Output the [x, y] coordinate of the center of the cell containing the given text.  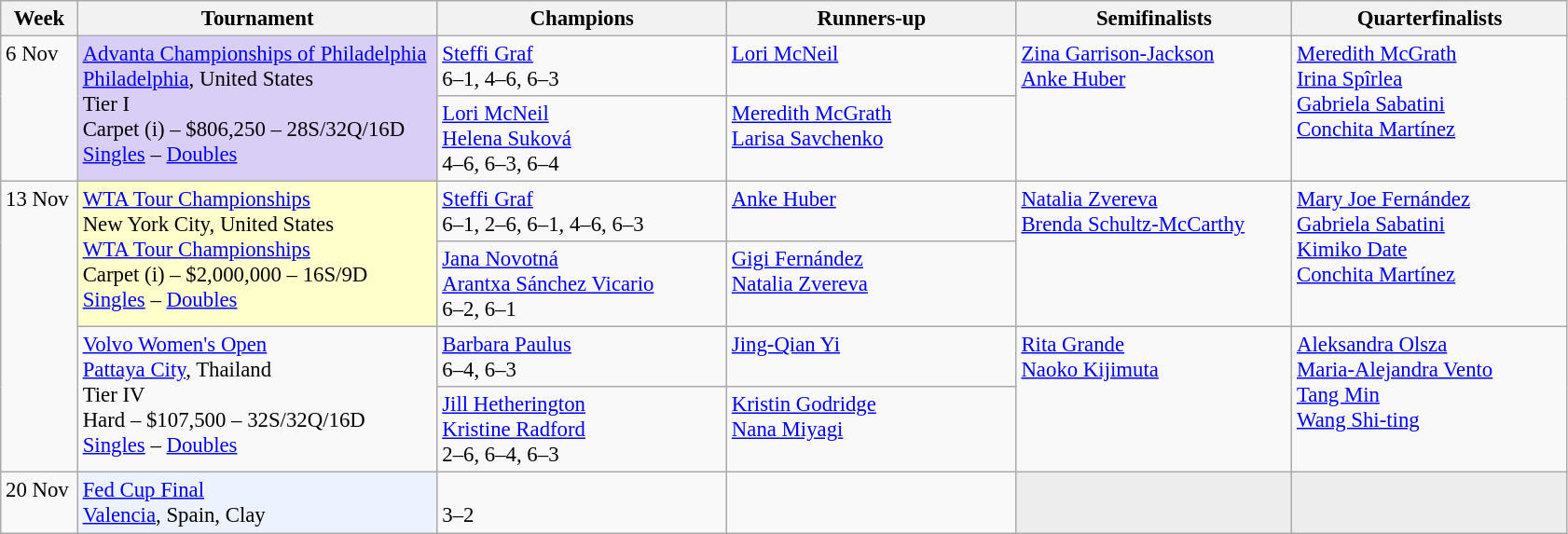
13 Nov [39, 327]
Barbara Paulus6–4, 6–3 [582, 358]
Rita Grande Naoko Kijimuta [1154, 400]
Week [39, 19]
Mary Joe Fernández Gabriela Sabatini Kimiko Date Conchita Martínez [1430, 254]
Semifinalists [1154, 19]
Lori McNeil [873, 67]
Advanta Championships of Philadelphia Philadelphia, United States Tier I Carpet (i) – $806,250 – 28S/32Q/16D Singles – Doubles [257, 109]
Quarterfinalists [1430, 19]
Meredith McGrath Irina Spîrlea Gabriela Sabatini Conchita Martínez [1430, 109]
Jana Novotná Arantxa Sánchez Vicario6–2, 6–1 [582, 284]
Kristin Godridge Nana Miyagi [873, 431]
Meredith McGrath Larisa Savchenko [873, 139]
WTA Tour Championships New York City, United States WTA Tour Championships Carpet (i) – $2,000,000 – 16S/9D Singles – Doubles [257, 254]
Gigi Fernández Natalia Zvereva [873, 284]
Anke Huber [873, 212]
Aleksandra Olsza Maria-Alejandra Vento Tang Min Wang Shi-ting [1430, 400]
Fed Cup FinalValencia, Spain, Clay [257, 503]
6 Nov [39, 109]
Jill Hetherington Kristine Radford 2–6, 6–4, 6–3 [582, 431]
Steffi Graf6–1, 4–6, 6–3 [582, 67]
20 Nov [39, 503]
Lori McNeil Helena Suková 4–6, 6–3, 6–4 [582, 139]
Zina Garrison-Jackson Anke Huber [1154, 109]
Champions [582, 19]
Steffi Graf6–1, 2–6, 6–1, 4–6, 6–3 [582, 212]
3–2 [582, 503]
Jing-Qian Yi [873, 358]
Runners-up [873, 19]
Tournament [257, 19]
Natalia Zvereva Brenda Schultz-McCarthy [1154, 254]
Volvo Women's Open Pattaya City, Thailand Tier IV Hard – $107,500 – 32S/32Q/16D Singles – Doubles [257, 400]
